Determine the (x, y) coordinate at the center of the cell enclosing the given text.  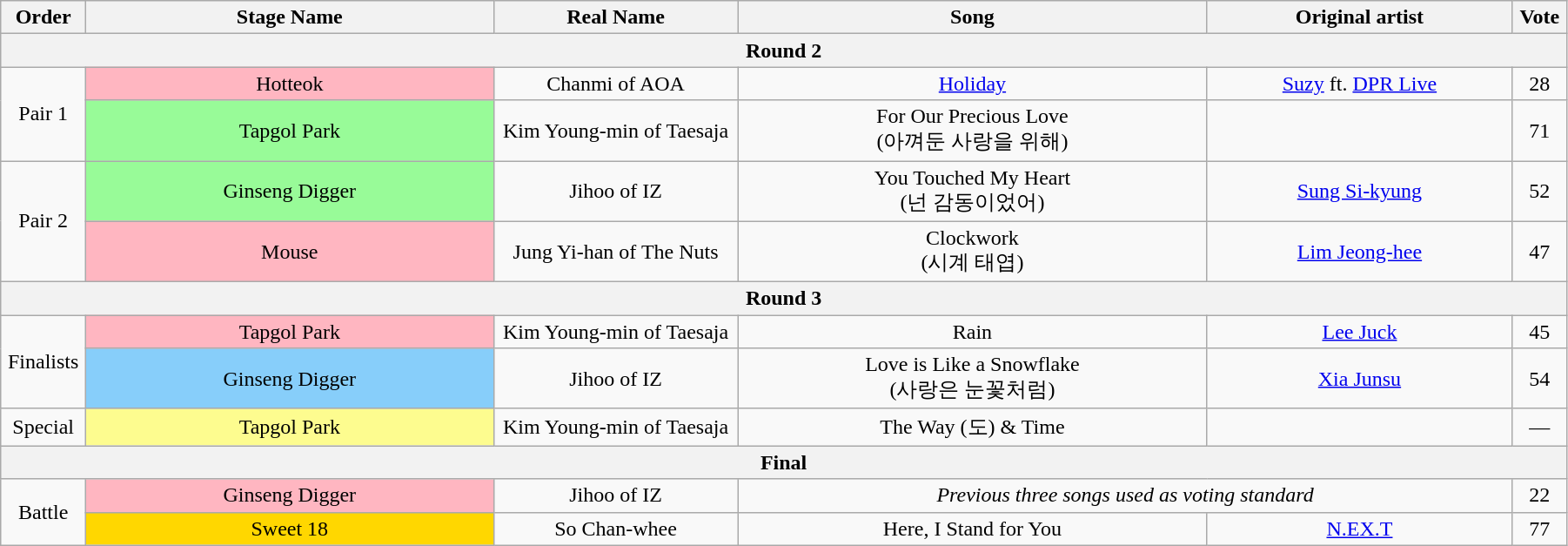
Sung Si-kyung (1359, 191)
Holiday (973, 84)
Stage Name (290, 17)
71 (1539, 131)
Round 2 (784, 51)
Battle (44, 512)
Here, I Stand for You (973, 529)
Pair 1 (44, 114)
Mouse (290, 252)
Round 3 (784, 299)
Clockwork(시계 태엽) (973, 252)
Final (784, 462)
28 (1539, 84)
45 (1539, 332)
77 (1539, 529)
Xia Junsu (1359, 379)
Lee Juck (1359, 332)
Vote (1539, 17)
Jung Yi-han of The Nuts (616, 252)
Rain (973, 332)
So Chan-whee (616, 529)
54 (1539, 379)
52 (1539, 191)
Hotteok (290, 84)
You Touched My Heart(넌 감동이었어) (973, 191)
Previous three songs used as voting standard (1125, 495)
Sweet 18 (290, 529)
Finalists (44, 362)
Special (44, 427)
Pair 2 (44, 221)
Suzy ft. DPR Live (1359, 84)
Love is Like a Snowflake(사랑은 눈꽃처럼) (973, 379)
Real Name (616, 17)
Song (973, 17)
Chanmi of AOA (616, 84)
Lim Jeong-hee (1359, 252)
N.EX.T (1359, 529)
For Our Precious Love(아껴둔 사랑을 위해) (973, 131)
Order (44, 17)
— (1539, 427)
47 (1539, 252)
The Way (도) & Time (973, 427)
22 (1539, 495)
Original artist (1359, 17)
